Return (x, y) of the center of cell containing provided text 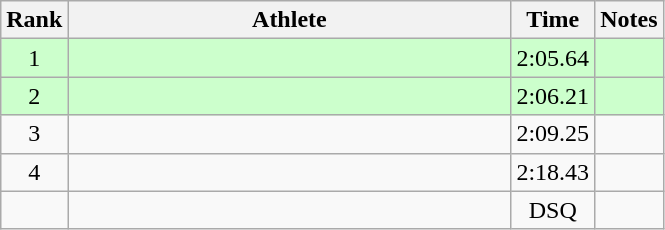
Rank (34, 20)
2:05.64 (553, 58)
1 (34, 58)
Notes (629, 20)
Athlete (290, 20)
4 (34, 172)
2:09.25 (553, 134)
2:06.21 (553, 96)
DSQ (553, 210)
2:18.43 (553, 172)
2 (34, 96)
3 (34, 134)
Time (553, 20)
